Return [x, y] of the center of cell containing provided text 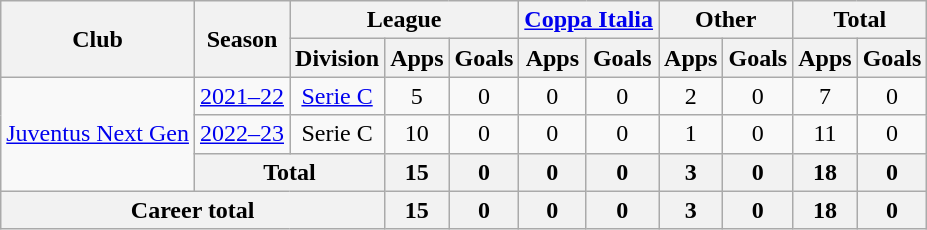
Juventus Next Gen [98, 134]
2021–22 [242, 96]
Club [98, 39]
10 [417, 134]
11 [825, 134]
Division [338, 58]
2022–23 [242, 134]
Other [726, 20]
5 [417, 96]
2 [691, 96]
League [404, 20]
Season [242, 39]
1 [691, 134]
7 [825, 96]
Career total [193, 210]
Coppa Italia [589, 20]
